Locate the cell with the specified text and output its [x, y] center coordinate. 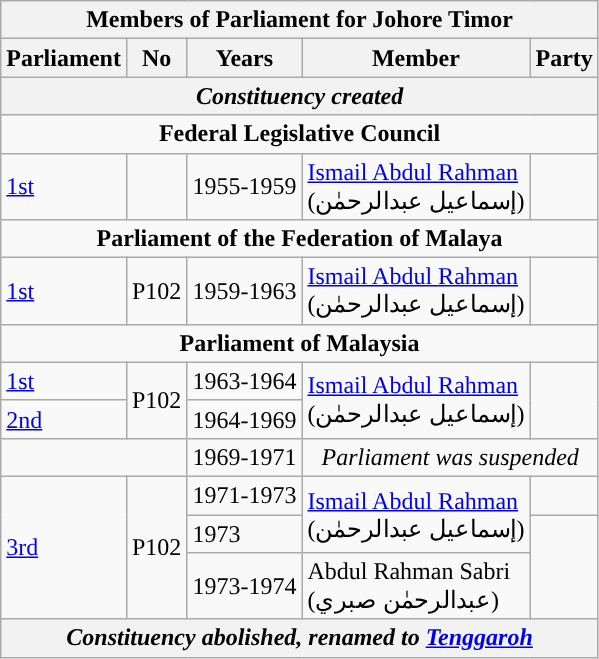
1963-1964 [244, 381]
Years [244, 58]
1971-1973 [244, 495]
1964-1969 [244, 419]
Party [564, 58]
Member [416, 58]
Federal Legislative Council [300, 134]
1969-1971 [244, 457]
Members of Parliament for Johore Timor [300, 20]
1955-1959 [244, 186]
Constituency abolished, renamed to Tenggaroh [300, 638]
No [156, 58]
1959-1963 [244, 292]
2nd [64, 419]
Parliament of the Federation of Malaya [300, 239]
Parliament [64, 58]
3rd [64, 548]
Constituency created [300, 96]
Abdul Rahman Sabri (عبدالرحمٰن صبري) [416, 586]
Parliament was suspended [450, 457]
1973-1974 [244, 586]
1973 [244, 533]
Parliament of Malaysia [300, 343]
